Locate the cell with the specified text and output its (x, y) center coordinate. 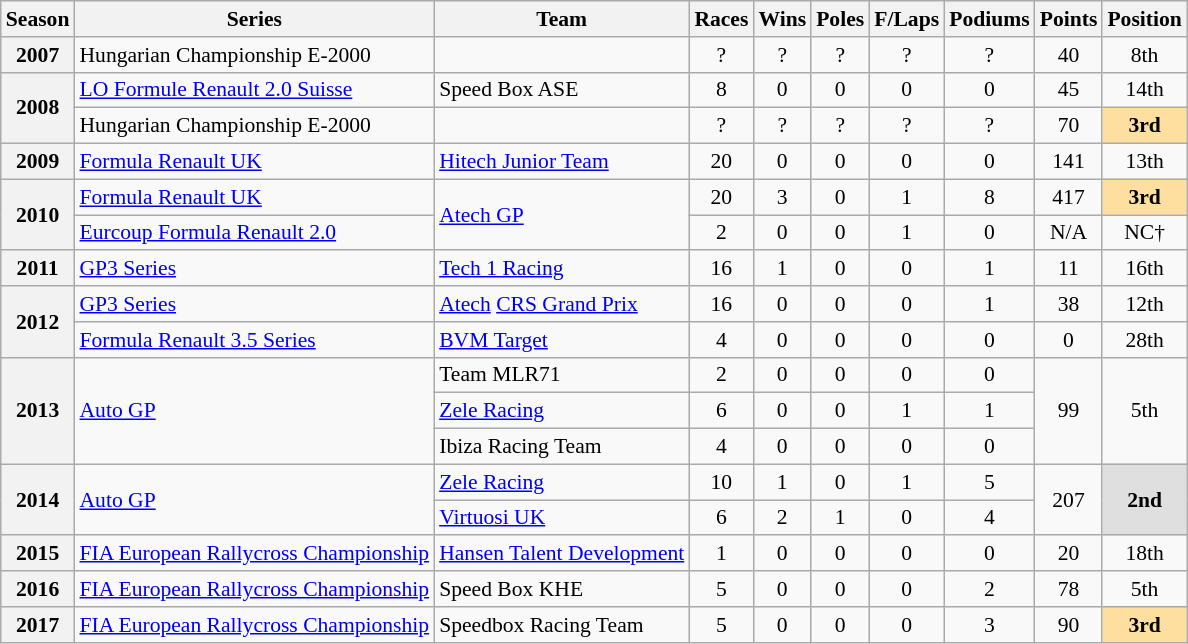
99 (1069, 410)
BVM Target (562, 340)
141 (1069, 162)
2008 (38, 108)
NC† (1144, 233)
Virtuosi UK (562, 518)
Hansen Talent Development (562, 554)
38 (1069, 304)
2015 (38, 554)
2011 (38, 269)
Eurcoup Formula Renault 2.0 (254, 233)
2010 (38, 214)
Tech 1 Racing (562, 269)
14th (1144, 90)
45 (1069, 90)
2017 (38, 625)
2009 (38, 162)
Poles (840, 19)
Speed Box KHE (562, 589)
70 (1069, 126)
Team (562, 19)
LO Formule Renault 2.0 Suisse (254, 90)
40 (1069, 55)
8th (1144, 55)
10 (721, 482)
2nd (1144, 500)
Speed Box ASE (562, 90)
N/A (1069, 233)
Podiums (990, 19)
2016 (38, 589)
F/Laps (906, 19)
Formula Renault 3.5 Series (254, 340)
2012 (38, 322)
2007 (38, 55)
2013 (38, 410)
Hitech Junior Team (562, 162)
Ibiza Racing Team (562, 447)
2014 (38, 500)
Points (1069, 19)
Atech CRS Grand Prix (562, 304)
Position (1144, 19)
18th (1144, 554)
13th (1144, 162)
Series (254, 19)
11 (1069, 269)
Atech GP (562, 214)
78 (1069, 589)
16th (1144, 269)
Races (721, 19)
Speedbox Racing Team (562, 625)
Season (38, 19)
207 (1069, 500)
Wins (782, 19)
90 (1069, 625)
Team MLR71 (562, 375)
417 (1069, 197)
12th (1144, 304)
28th (1144, 340)
